Scan for the cell matching the given text and deliver its [X, Y] coordinate at center. 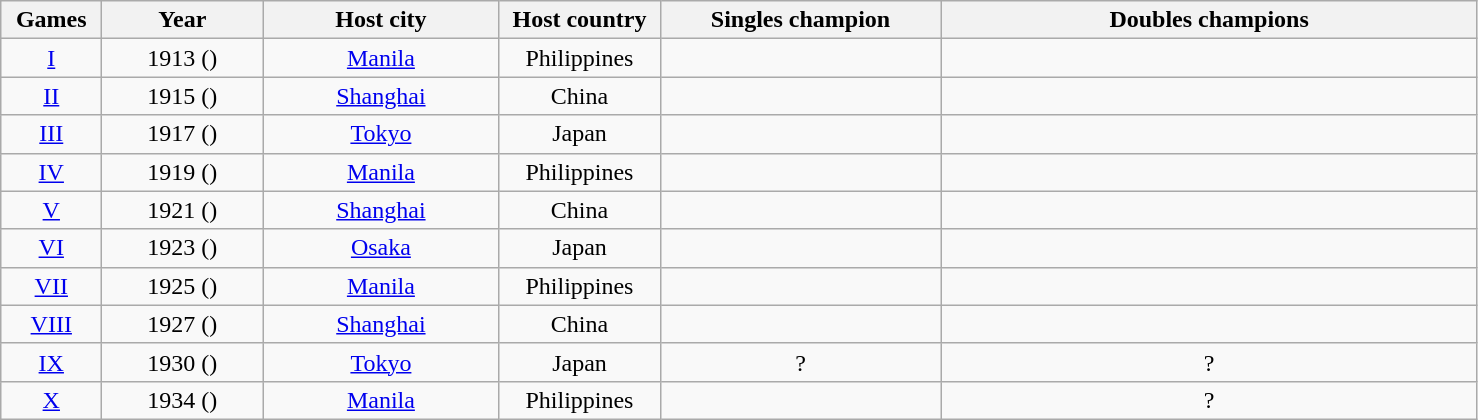
I [52, 58]
1913 () [182, 58]
VI [52, 248]
1930 () [182, 362]
1921 () [182, 210]
Doubles champions [1209, 20]
VIII [52, 324]
1934 () [182, 400]
Osaka [381, 248]
III [52, 134]
X [52, 400]
IX [52, 362]
V [52, 210]
Host city [381, 20]
1915 () [182, 96]
1925 () [182, 286]
Singles champion [800, 20]
IV [52, 172]
1919 () [182, 172]
1923 () [182, 248]
VII [52, 286]
1917 () [182, 134]
1927 () [182, 324]
II [52, 96]
Year [182, 20]
Host country [580, 20]
Games [52, 20]
